Locate the cell with the specified text and output its (X, Y) center coordinate. 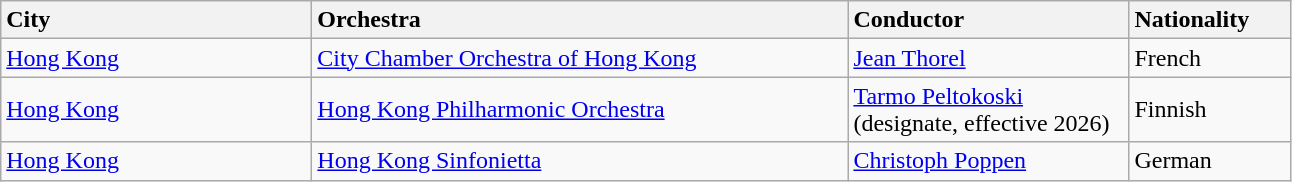
Tarmo Peltokoski (designate, effective 2026) (988, 110)
Hong Kong Philharmonic Orchestra (580, 110)
City (156, 20)
Conductor (988, 20)
Christoph Poppen (988, 161)
Jean Thorel (988, 58)
French (1210, 58)
Hong Kong Sinfonietta (580, 161)
City Chamber Orchestra of Hong Kong (580, 58)
Finnish (1210, 110)
Nationality (1210, 20)
Orchestra (580, 20)
German (1210, 161)
